Return (x, y) of the center of cell containing provided text 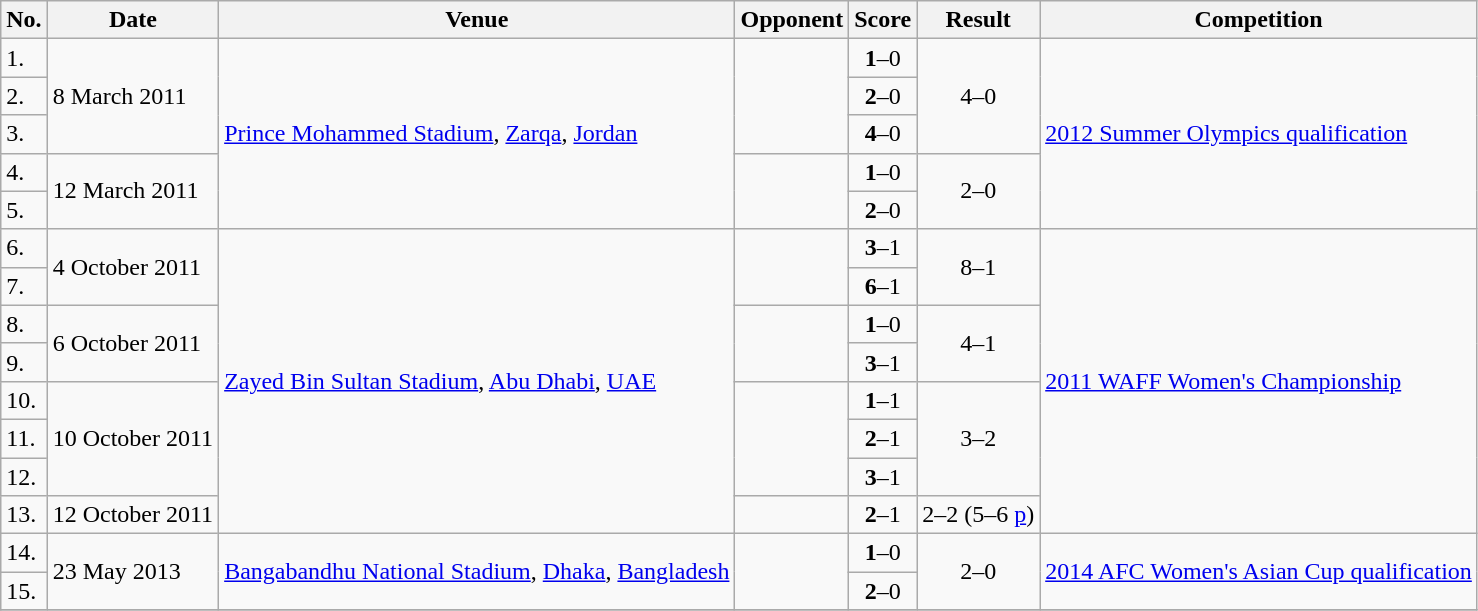
6–1 (883, 286)
5. (24, 210)
9. (24, 362)
Bangabandhu National Stadium, Dhaka, Bangladesh (477, 572)
11. (24, 438)
8 March 2011 (132, 96)
Prince Mohammed Stadium, Zarqa, Jordan (477, 134)
12. (24, 477)
12 March 2011 (132, 191)
6 October 2011 (132, 343)
6. (24, 248)
2011 WAFF Women's Championship (1259, 381)
10. (24, 400)
Competition (1259, 20)
Date (132, 20)
3–2 (978, 438)
Opponent (792, 20)
14. (24, 553)
23 May 2013 (132, 572)
2014 AFC Women's Asian Cup qualification (1259, 572)
8–1 (978, 267)
Venue (477, 20)
10 October 2011 (132, 438)
2012 Summer Olympics qualification (1259, 134)
1–1 (883, 400)
4 October 2011 (132, 267)
Result (978, 20)
4. (24, 172)
15. (24, 591)
4–1 (978, 343)
2–2 (5–6 p) (978, 515)
3. (24, 134)
1. (24, 58)
7. (24, 286)
Zayed Bin Sultan Stadium, Abu Dhabi, UAE (477, 381)
8. (24, 324)
No. (24, 20)
13. (24, 515)
Score (883, 20)
12 October 2011 (132, 515)
2. (24, 96)
